Return (X, Y) of the center of cell containing provided text 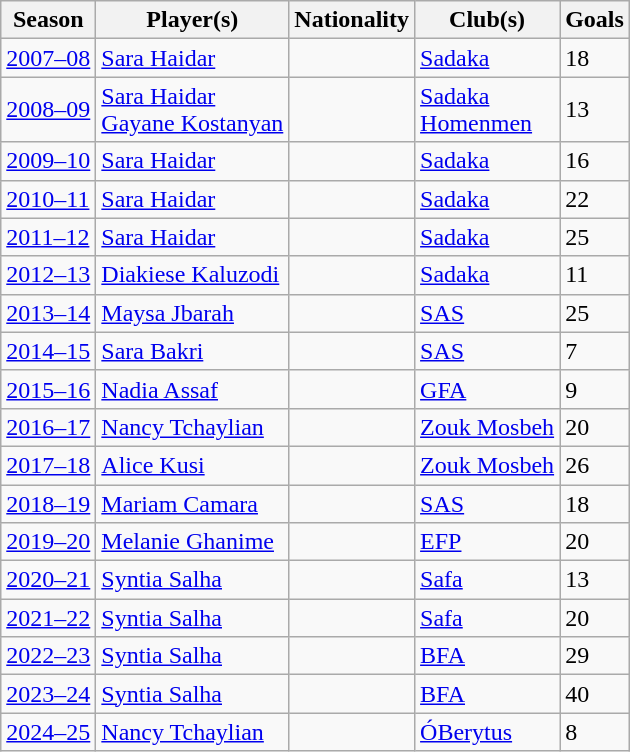
Diakiese Kaluzodi (192, 275)
Melanie Ghanime (192, 542)
2008–09 (48, 110)
26 (595, 465)
SadakaHomenmen (488, 110)
2010–11 (48, 199)
16 (595, 161)
2007–08 (48, 58)
11 (595, 275)
2016–17 (48, 427)
Club(s) (488, 20)
Goals (595, 20)
Nationality (352, 20)
2020–21 (48, 580)
2009–10 (48, 161)
2011–12 (48, 237)
Player(s) (192, 20)
ÓBerytus (488, 732)
29 (595, 656)
2023–24 (48, 694)
Alice Kusi (192, 465)
2017–18 (48, 465)
2018–19 (48, 503)
2024–25 (48, 732)
Season (48, 20)
40 (595, 694)
GFA (488, 389)
EFP (488, 542)
8 (595, 732)
2019–20 (48, 542)
2022–23 (48, 656)
2012–13 (48, 275)
7 (595, 351)
Maysa Jbarah (192, 313)
Mariam Camara (192, 503)
Nadia Assaf (192, 389)
2015–16 (48, 389)
Sara HaidarGayane Kostanyan (192, 110)
22 (595, 199)
2021–22 (48, 618)
9 (595, 389)
Sara Bakri (192, 351)
2013–14 (48, 313)
2014–15 (48, 351)
